Scan for the cell matching the given text and deliver its [X, Y] coordinate at center. 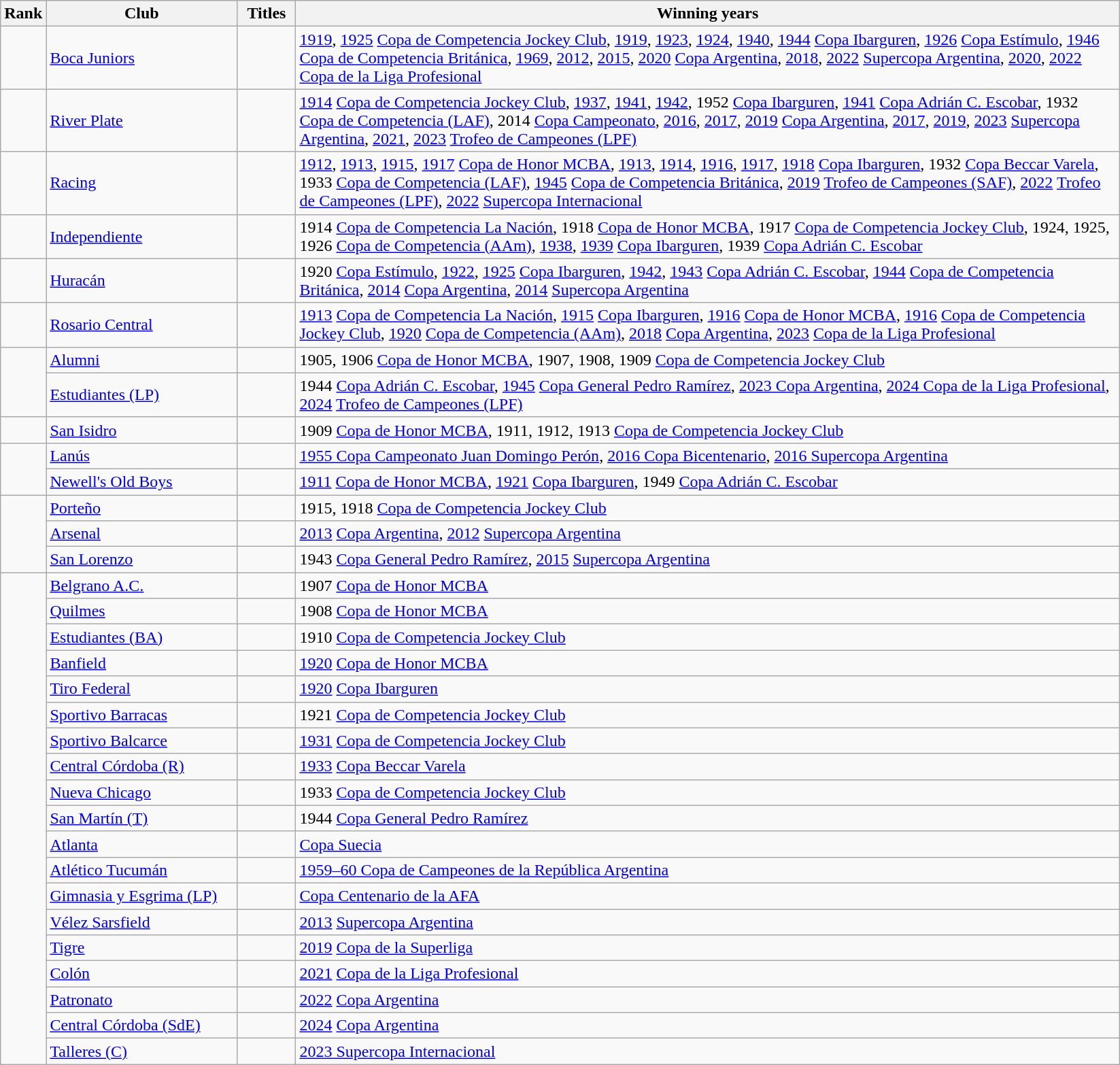
2023 Supercopa Internacional [707, 1051]
Copa Centenario de la AFA [707, 896]
Rosario Central [141, 325]
2019 Copa de la Superliga [707, 948]
2013 Supercopa Argentina [707, 922]
Copa Suecia [707, 844]
Gimnasia y Esgrima (LP) [141, 896]
Racing [141, 183]
1920 Copa de Honor MCBA [707, 663]
Tiro Federal [141, 689]
Central Córdoba (SdE) [141, 1026]
Tigre [141, 948]
Winning years [707, 14]
1920 Copa Ibarguren [707, 689]
1910 Copa de Competencia Jockey Club [707, 637]
2022 Copa Argentina [707, 1000]
Independiente [141, 237]
1931 Copa de Competencia Jockey Club [707, 741]
River Plate [141, 120]
Porteño [141, 508]
2013 Copa Argentina, 2012 Supercopa Argentina [707, 534]
San Lorenzo [141, 560]
San Isidro [141, 430]
Boca Juniors [141, 58]
1915, 1918 Copa de Competencia Jockey Club [707, 508]
1933 Copa de Competencia Jockey Club [707, 792]
1905, 1906 Copa de Honor MCBA, 1907, 1908, 1909 Copa de Competencia Jockey Club [707, 360]
Talleres (C) [141, 1051]
1944 Copa Adrián C. Escobar, 1945 Copa General Pedro Ramírez, 2023 Copa Argentina, 2024 Copa de la Liga Profesional, 2024 Trofeo de Campeones (LPF) [707, 394]
1911 Copa de Honor MCBA, 1921 Copa Ibarguren, 1949 Copa Adrián C. Escobar [707, 481]
Club [141, 14]
Nueva Chicago [141, 792]
Vélez Sarsfield [141, 922]
1959–60 Copa de Campeones de la República Argentina [707, 870]
1908 Copa de Honor MCBA [707, 611]
Central Córdoba (R) [141, 766]
Atlético Tucumán [141, 870]
Banfield [141, 663]
Arsenal [141, 534]
Lanús [141, 456]
Huracán [141, 280]
2024 Copa Argentina [707, 1026]
Newell's Old Boys [141, 481]
Belgrano A.C. [141, 586]
Titles [267, 14]
1907 Copa de Honor MCBA [707, 586]
Alumni [141, 360]
Rank [23, 14]
1909 Copa de Honor MCBA, 1911, 1912, 1913 Copa de Competencia Jockey Club [707, 430]
1955 Copa Campeonato Juan Domingo Perón, 2016 Copa Bicentenario, 2016 Supercopa Argentina [707, 456]
1943 Copa General Pedro Ramírez, 2015 Supercopa Argentina [707, 560]
Estudiantes (LP) [141, 394]
Sportivo Barracas [141, 715]
Atlanta [141, 844]
1921 Copa de Competencia Jockey Club [707, 715]
San Martín (T) [141, 818]
2021 Copa de la Liga Profesional [707, 974]
1933 Copa Beccar Varela [707, 766]
Colón [141, 974]
Quilmes [141, 611]
Patronato [141, 1000]
1944 Copa General Pedro Ramírez [707, 818]
Estudiantes (BA) [141, 637]
Sportivo Balcarce [141, 741]
